Output the (x, y) coordinate of the center of the cell containing the given text.  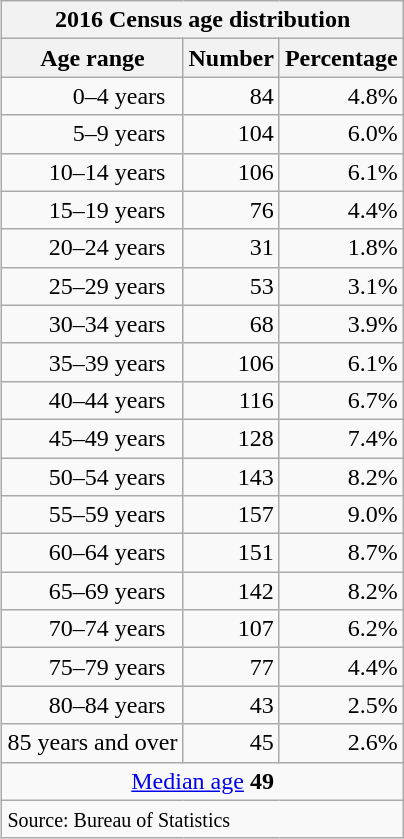
5–9 years (92, 134)
31 (231, 248)
143 (231, 477)
2.5% (341, 705)
1.8% (341, 248)
3.1% (341, 286)
Source: Bureau of Statistics (202, 819)
Percentage (341, 58)
85 years and over (92, 743)
Age range (92, 58)
65–69 years (92, 591)
80–84 years (92, 705)
77 (231, 667)
142 (231, 591)
55–59 years (92, 515)
30–34 years (92, 324)
45–49 years (92, 438)
116 (231, 400)
151 (231, 553)
76 (231, 210)
8.7% (341, 553)
75–79 years (92, 667)
53 (231, 286)
128 (231, 438)
104 (231, 134)
4.8% (341, 96)
2.6% (341, 743)
68 (231, 324)
43 (231, 705)
84 (231, 96)
15–19 years (92, 210)
6.2% (341, 629)
6.7% (341, 400)
35–39 years (92, 362)
3.9% (341, 324)
157 (231, 515)
107 (231, 629)
50–54 years (92, 477)
10–14 years (92, 172)
9.0% (341, 515)
25–29 years (92, 286)
7.4% (341, 438)
20–24 years (92, 248)
40–44 years (92, 400)
0–4 years (92, 96)
70–74 years (92, 629)
2016 Census age distribution (202, 20)
Median age 49 (202, 781)
6.0% (341, 134)
60–64 years (92, 553)
45 (231, 743)
Number (231, 58)
